Extract the (X, Y) coordinate from the center of the cell holding the provided text.  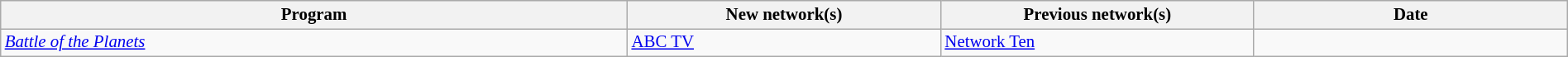
Network Ten (1097, 42)
Date (1411, 15)
Battle of the Planets (314, 42)
ABC TV (784, 42)
Program (314, 15)
Previous network(s) (1097, 15)
New network(s) (784, 15)
